Identify which cell holds the provided text, then report its (X, Y) central coordinate. 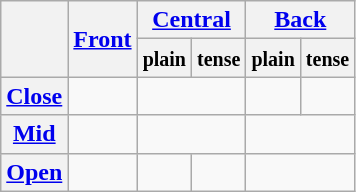
Mid (34, 134)
Close (34, 96)
Front (102, 39)
Central (192, 20)
Open (34, 172)
Back (300, 20)
